Determine the (x, y) coordinate at the center of the cell enclosing the given text.  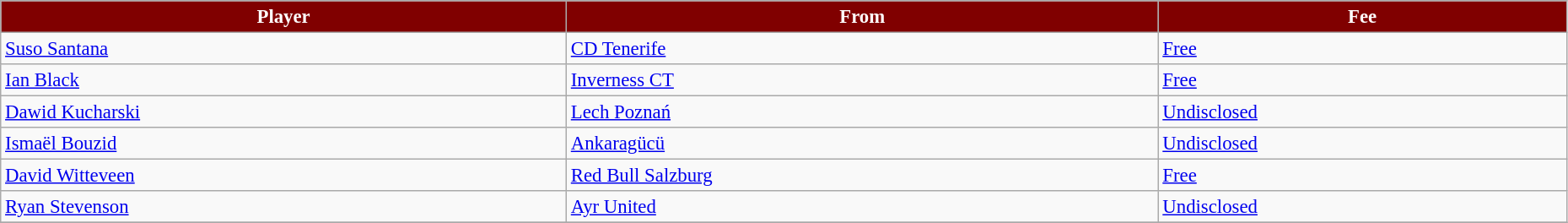
Ryan Stevenson (283, 207)
Lech Poznań (862, 112)
Ayr United (862, 207)
Ankaragücü (862, 144)
David Witteveen (283, 176)
From (862, 17)
Player (283, 17)
Ismaël Bouzid (283, 144)
Suso Santana (283, 49)
CD Tenerife (862, 49)
Fee (1362, 17)
Ian Black (283, 80)
Dawid Kucharski (283, 112)
Inverness CT (862, 80)
Red Bull Salzburg (862, 176)
